Return [X, Y] of the center of cell containing provided text 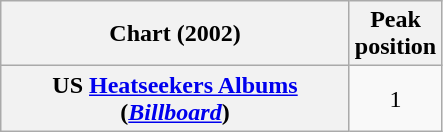
US Heatseekers Albums (Billboard) [176, 98]
Peakposition [395, 34]
1 [395, 98]
Chart (2002) [176, 34]
